Determine the [x, y] coordinate at the center of the cell enclosing the given text.  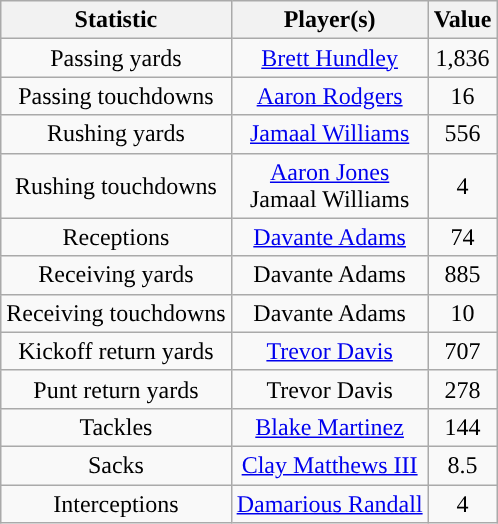
Rushing yards [116, 134]
Passing touchdowns [116, 96]
Receptions [116, 237]
Player(s) [330, 20]
16 [462, 96]
144 [462, 427]
Aaron JonesJamaal Williams [330, 186]
Value [462, 20]
Receiving yards [116, 275]
885 [462, 275]
Rushing touchdowns [116, 186]
Damarious Randall [330, 503]
Punt return yards [116, 389]
Kickoff return yards [116, 351]
Interceptions [116, 503]
Brett Hundley [330, 58]
Aaron Rodgers [330, 96]
1,836 [462, 58]
556 [462, 134]
10 [462, 313]
Clay Matthews III [330, 465]
Passing yards [116, 58]
Jamaal Williams [330, 134]
74 [462, 237]
707 [462, 351]
Tackles [116, 427]
278 [462, 389]
Statistic [116, 20]
Blake Martinez [330, 427]
8.5 [462, 465]
Sacks [116, 465]
Receiving touchdowns [116, 313]
